Capture the cell that displays the provided text and extract its [x, y] central coordinate. 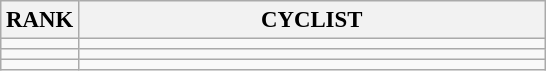
CYCLIST [312, 20]
RANK [40, 20]
